Scan for the cell matching the given text and deliver its (x, y) coordinate at center. 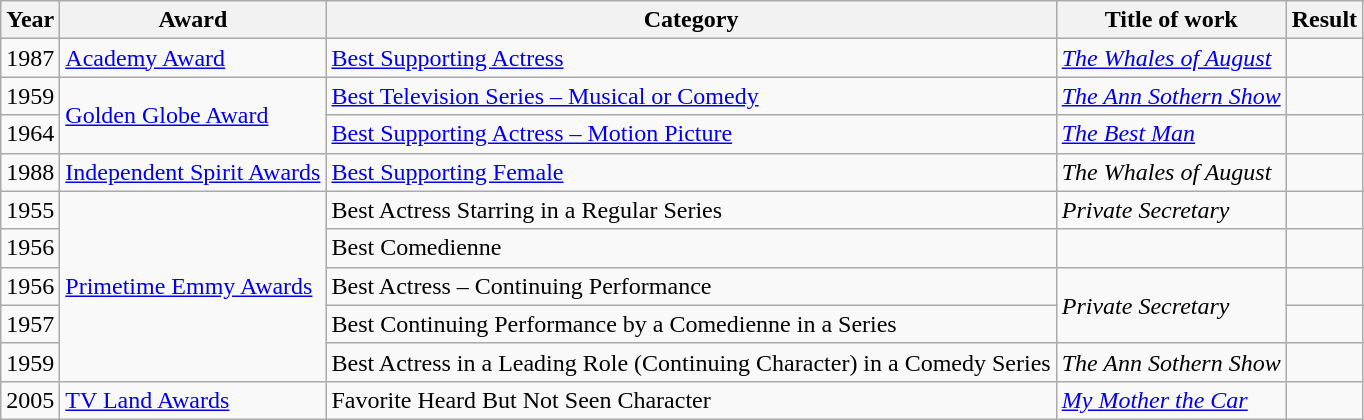
Favorite Heard But Not Seen Character (691, 400)
My Mother the Car (1171, 400)
Best Television Series – Musical or Comedy (691, 96)
Best Actress – Continuing Performance (691, 286)
Best Actress Starring in a Regular Series (691, 210)
1955 (30, 210)
1987 (30, 58)
Best Supporting Actress (691, 58)
Award (193, 20)
Primetime Emmy Awards (193, 286)
Best Continuing Performance by a Comedienne in a Series (691, 324)
TV Land Awards (193, 400)
Independent Spirit Awards (193, 172)
Best Actress in a Leading Role (Continuing Character) in a Comedy Series (691, 362)
Result (1324, 20)
Golden Globe Award (193, 115)
1988 (30, 172)
1957 (30, 324)
2005 (30, 400)
Category (691, 20)
Best Comedienne (691, 248)
The Best Man (1171, 134)
Best Supporting Actress – Motion Picture (691, 134)
1964 (30, 134)
Academy Award (193, 58)
Year (30, 20)
Best Supporting Female (691, 172)
Title of work (1171, 20)
